Determine the (x, y) coordinate at the center of the cell enclosing the given text.  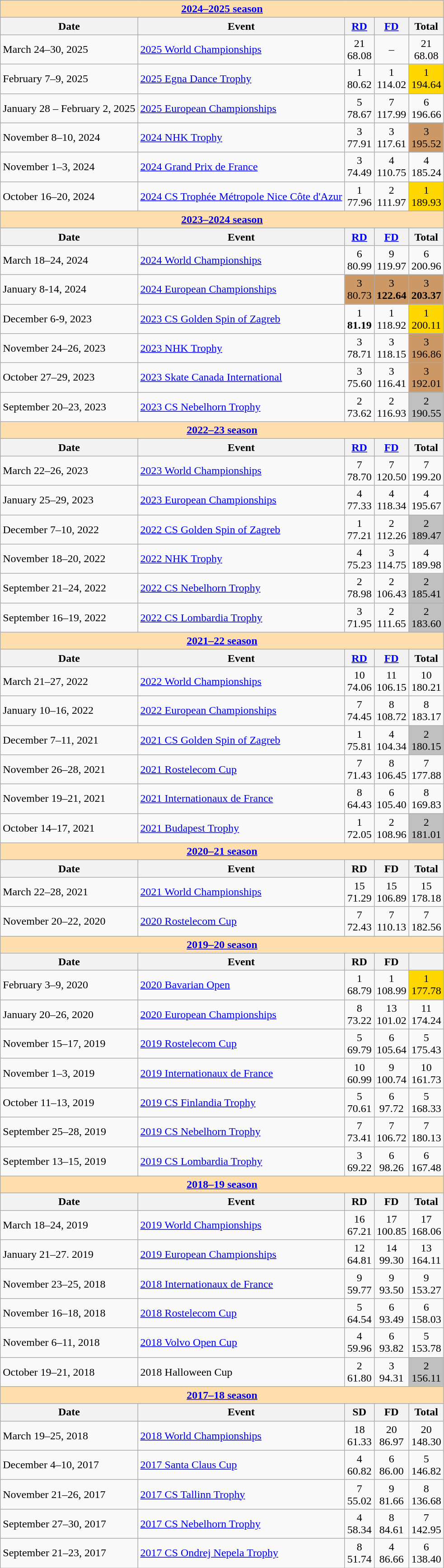
3 75.60 (360, 377)
7 73.41 (360, 1131)
1 72.05 (360, 828)
8 108.72 (391, 711)
7 199.20 (426, 470)
2021 Rostelecom Cup (241, 769)
2 108.96 (391, 828)
3 117.61 (391, 137)
2017 CS Tallinn Trophy (241, 1494)
9 100.74 (391, 1073)
2023 CS Golden Spin of Zagreb (241, 319)
1 81.19 (360, 319)
2 190.55 (426, 407)
3 195.52 (426, 137)
2022 CS Golden Spin of Zagreb (241, 529)
2017–18 season (222, 1395)
2018 Internationaux de France (241, 1284)
2 78.98 (360, 588)
7 177.88 (426, 769)
6 80.99 (360, 260)
15 71.29 (360, 892)
3 80.73 (360, 289)
2019 European Championships (241, 1254)
18 61.33 (360, 1436)
20 148.30 (426, 1436)
2 180.15 (426, 740)
8 51.74 (360, 1553)
3 71.95 (360, 618)
October 14–17, 2021 (69, 828)
20 86.97 (391, 1436)
6 158.03 (426, 1313)
2024 CS Trophée Métropole Nice Côte d'Azur (241, 196)
2018 Rostelecom Cup (241, 1313)
2021 CS Golden Spin of Zagreb (241, 740)
2023 World Championships (241, 470)
October 16–20, 2024 (69, 196)
December 4–10, 2017 (69, 1465)
8 73.22 (360, 1014)
5 64.54 (360, 1313)
2018 Volvo Open Cup (241, 1343)
11 174.24 (426, 1014)
2018 World Championships (241, 1436)
6 93.49 (391, 1313)
2 111.65 (391, 618)
December 7–10, 2022 (69, 529)
4 86.66 (391, 1553)
2019 Internationaux de France (241, 1073)
9 81.66 (391, 1494)
10 180.21 (426, 681)
4 77.33 (360, 500)
9 119.97 (391, 260)
1 194.64 (426, 79)
March 22–28, 2021 (69, 892)
3 77.91 (360, 137)
7 182.56 (426, 921)
January 8-14, 2024 (69, 289)
2019 World Championships (241, 1225)
1 177.78 (426, 985)
9 59.77 (360, 1284)
2023–2024 season (222, 219)
2 61.80 (360, 1372)
November 23–25, 2018 (69, 1284)
February 3–9, 2020 (69, 985)
4 118.34 (391, 500)
4 58.34 (360, 1523)
November 26–28, 2021 (69, 769)
November 15–17, 2019 (69, 1044)
8 169.83 (426, 799)
2017 CS Ondrej Nepela Trophy (241, 1553)
3 122.64 (391, 289)
2024 NHK Trophy (241, 137)
2018–19 season (222, 1185)
November 19–21, 2021 (69, 799)
2023 European Championships (241, 500)
7 120.50 (391, 470)
13 101.02 (391, 1014)
1 77.96 (360, 196)
3 78.71 (360, 349)
September 13–15, 2019 (69, 1161)
5 175.43 (426, 1044)
March 18–24, 2019 (69, 1225)
2021 Budapest Trophy (241, 828)
11 106.15 (391, 681)
5 70.61 (360, 1103)
7 71.43 (360, 769)
September 16–19, 2022 (69, 618)
14 99.30 (391, 1254)
2024–2025 season (222, 9)
2024 Grand Prix de France (241, 167)
January 21–27. 2019 (69, 1254)
6 138.40 (426, 1553)
2019–20 season (222, 945)
November 1–3, 2024 (69, 167)
5 69.79 (360, 1044)
2025 World Championships (241, 50)
SD (360, 1412)
7 142.95 (426, 1523)
5 146.82 (426, 1465)
3 192.01 (426, 377)
17 100.85 (391, 1225)
4 60.82 (360, 1465)
2018 Halloween Cup (241, 1372)
3 69.22 (360, 1161)
2 112.26 (391, 529)
4 189.98 (426, 559)
November 18–20, 2022 (69, 559)
2017 CS Nebelhorn Trophy (241, 1523)
7 72.43 (360, 921)
4 110.75 (391, 167)
12 64.81 (360, 1254)
2 181.01 (426, 828)
8 183.17 (426, 711)
3 203.37 (426, 289)
November 20–22, 2020 (69, 921)
4 185.24 (426, 167)
10 60.99 (360, 1073)
December 6-9, 2023 (69, 319)
8 136.68 (426, 1494)
1 108.99 (391, 985)
3 74.49 (360, 167)
2 156.11 (426, 1372)
2021 World Championships (241, 892)
2022 NHK Trophy (241, 559)
4 104.34 (391, 740)
2025 European Championships (241, 108)
3 114.75 (391, 559)
2023 Skate Canada International (241, 377)
November 8–10, 2024 (69, 137)
November 16–18, 2018 (69, 1313)
February 7–9, 2025 (69, 79)
7 55.02 (360, 1494)
September 21–24, 2022 (69, 588)
September 20–23, 2023 (69, 407)
September 25–28, 2019 (69, 1131)
5 168.33 (426, 1103)
6 98.26 (391, 1161)
6 105.40 (391, 799)
7 106.72 (391, 1131)
2024 World Championships (241, 260)
6 97.72 (391, 1103)
16 67.21 (360, 1225)
2023 CS Nebelhorn Trophy (241, 407)
2025 Egna Dance Trophy (241, 79)
January 25–29, 2023 (69, 500)
7 117.99 (391, 108)
2020 Rostelecom Cup (241, 921)
3 116.41 (391, 377)
January 10–16, 2022 (69, 711)
13 164.11 (426, 1254)
2022 CS Nebelhorn Trophy (241, 588)
January 28 – February 2, 2025 (69, 108)
9 93.50 (391, 1284)
2019 CS Finlandia Trophy (241, 1103)
– (391, 50)
6 93.82 (391, 1343)
September 27–30, 2017 (69, 1523)
2 189.47 (426, 529)
2023 NHK Trophy (241, 349)
2020 Bavarian Open (241, 985)
10 74.06 (360, 681)
10 161.73 (426, 1073)
1 114.02 (391, 79)
6 167.48 (426, 1161)
2022 CS Lombardia Trophy (241, 618)
3 118.15 (391, 349)
March 18–24, 2024 (69, 260)
2019 CS Nebelhorn Trophy (241, 1131)
January 20–26, 2020 (69, 1014)
March 19–25, 2018 (69, 1436)
March 24–30, 2025 (69, 50)
2 111.97 (391, 196)
8 106.45 (391, 769)
October 27–29, 2023 (69, 377)
1 80.62 (360, 79)
4 195.67 (426, 500)
3 196.86 (426, 349)
2022 World Championships (241, 681)
2020 European Championships (241, 1014)
2 116.93 (391, 407)
October 11–13, 2019 (69, 1103)
1 200.11 (426, 319)
6 200.96 (426, 260)
8 64.43 (360, 799)
1 68.79 (360, 985)
2020–21 season (222, 851)
7 78.70 (360, 470)
2 183.60 (426, 618)
8 84.61 (391, 1523)
November 6–11, 2018 (69, 1343)
17 168.06 (426, 1225)
15 106.89 (391, 892)
2 73.62 (360, 407)
October 19–21, 2018 (69, 1372)
November 21–26, 2017 (69, 1494)
December 7–11, 2021 (69, 740)
5 153.78 (426, 1343)
September 21–23, 2017 (69, 1553)
1 75.81 (360, 740)
7 74.45 (360, 711)
March 22–26, 2023 (69, 470)
2019 CS Lombardia Trophy (241, 1161)
2021–22 season (222, 641)
4 59.96 (360, 1343)
2021 Internationaux de France (241, 799)
2 185.41 (426, 588)
9 153.27 (426, 1284)
15 178.18 (426, 892)
7 110.13 (391, 921)
7 180.13 (426, 1131)
4 75.23 (360, 559)
6 86.00 (391, 1465)
1 118.92 (391, 319)
November 24–26, 2023 (69, 349)
2019 Rostelecom Cup (241, 1044)
6 105.64 (391, 1044)
3 94.31 (391, 1372)
November 1–3, 2019 (69, 1073)
2024 European Championships (241, 289)
1 77.21 (360, 529)
6 196.66 (426, 108)
1 189.93 (426, 196)
5 78.67 (360, 108)
2 106.43 (391, 588)
2022–23 season (222, 430)
March 21–27, 2022 (69, 681)
2017 Santa Claus Cup (241, 1465)
2022 European Championships (241, 711)
